Output the [x, y] coordinate of the center of the cell containing the given text.  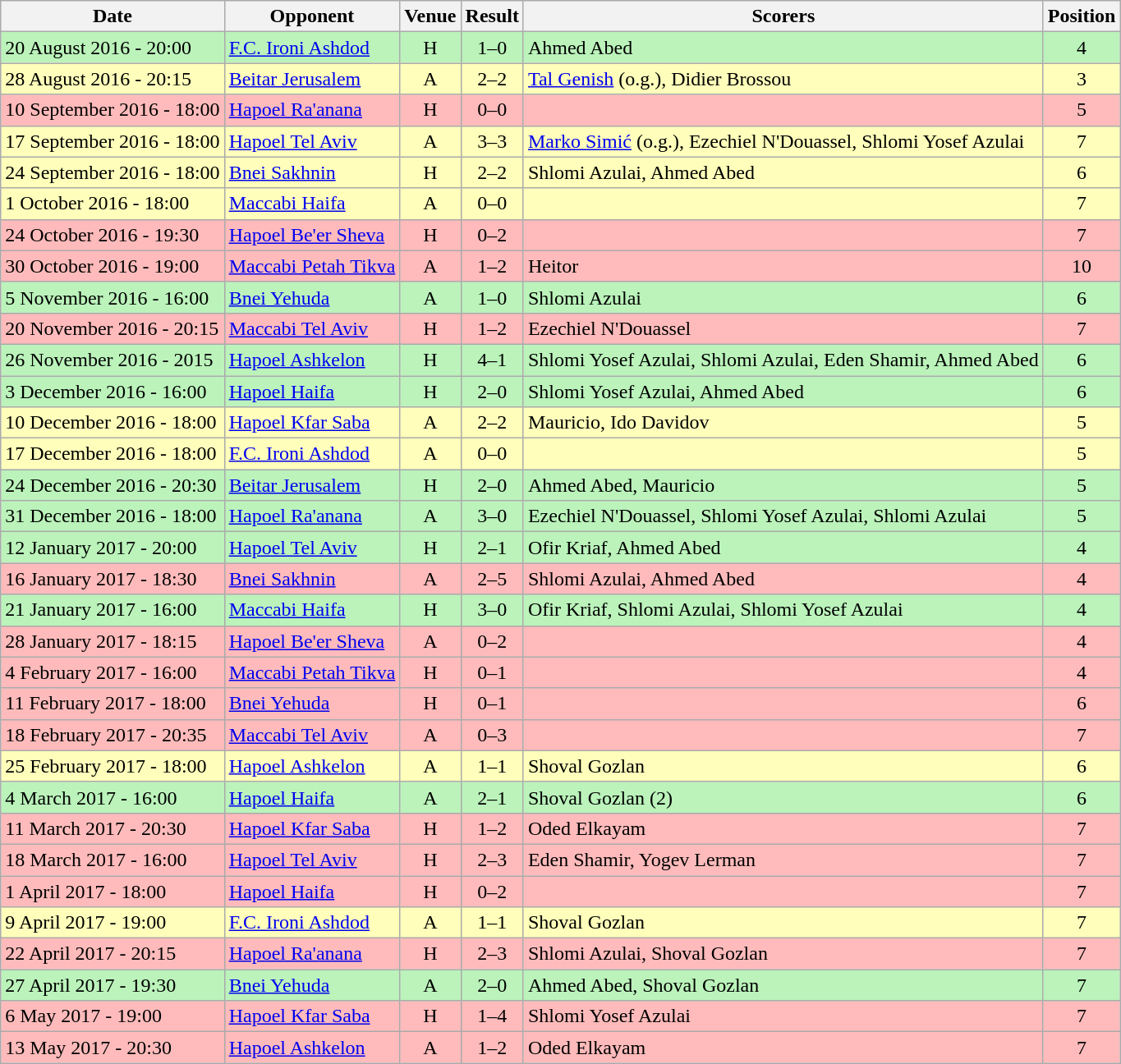
9 April 2017 - 19:00 [113, 923]
Ezechiel N'Douassel, Shlomi Yosef Azulai, Shlomi Azulai [783, 516]
22 April 2017 - 20:15 [113, 954]
Position [1082, 16]
18 March 2017 - 16:00 [113, 860]
21 January 2017 - 16:00 [113, 610]
17 September 2016 - 18:00 [113, 141]
Marko Simić (o.g.), Ezechiel N'Douassel, Shlomi Yosef Azulai [783, 141]
24 December 2016 - 20:30 [113, 485]
20 November 2016 - 20:15 [113, 328]
16 January 2017 - 18:30 [113, 579]
11 February 2017 - 18:00 [113, 704]
5 November 2016 - 16:00 [113, 297]
3 December 2016 - 16:00 [113, 392]
30 October 2016 - 19:00 [113, 266]
17 December 2016 - 18:00 [113, 454]
10 [1082, 266]
Shlomi Yosef Azulai, Ahmed Abed [783, 392]
28 January 2017 - 18:15 [113, 641]
24 October 2016 - 19:30 [113, 235]
Result [492, 16]
26 November 2016 - 2015 [113, 360]
3 [1082, 79]
3–3 [492, 141]
24 September 2016 - 18:00 [113, 172]
12 January 2017 - 20:00 [113, 548]
1 October 2016 - 18:00 [113, 204]
Shoval Gozlan (2) [783, 797]
Scorers [783, 16]
Ahmed Abed, Shoval Gozlan [783, 985]
13 May 2017 - 20:30 [113, 1048]
Date [113, 16]
28 August 2016 - 20:15 [113, 79]
Shlomi Azulai [783, 297]
4–1 [492, 360]
0–3 [492, 735]
11 March 2017 - 20:30 [113, 828]
Eden Shamir, Yogev Lerman [783, 860]
1 April 2017 - 18:00 [113, 891]
Ofir Kriaf, Shlomi Azulai, Shlomi Yosef Azulai [783, 610]
Heitor [783, 266]
20 August 2016 - 20:00 [113, 48]
Shlomi Azulai, Shoval Gozlan [783, 954]
10 December 2016 - 18:00 [113, 423]
18 February 2017 - 20:35 [113, 735]
4 March 2017 - 16:00 [113, 797]
1–4 [492, 1016]
Venue [430, 16]
4 February 2017 - 16:00 [113, 672]
Mauricio, Ido Davidov [783, 423]
Opponent [312, 16]
10 September 2016 - 18:00 [113, 110]
25 February 2017 - 18:00 [113, 766]
Shlomi Yosef Azulai, Shlomi Azulai, Eden Shamir, Ahmed Abed [783, 360]
27 April 2017 - 19:30 [113, 985]
Ahmed Abed, Mauricio [783, 485]
6 May 2017 - 19:00 [113, 1016]
Ezechiel N'Douassel [783, 328]
Ofir Kriaf, Ahmed Abed [783, 548]
2–5 [492, 579]
Shlomi Yosef Azulai [783, 1016]
Ahmed Abed [783, 48]
Tal Genish (o.g.), Didier Brossou [783, 79]
31 December 2016 - 18:00 [113, 516]
